Extract the [x, y] coordinate from the center of the cell holding the provided text.  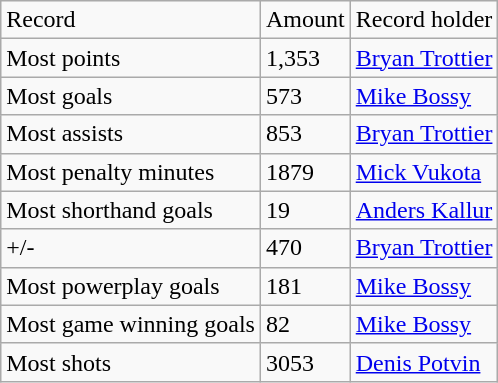
Most game winning goals [131, 324]
Most shorthand goals [131, 210]
Record [131, 20]
1,353 [305, 58]
Most assists [131, 134]
Amount [305, 20]
Anders Kallur [424, 210]
573 [305, 96]
470 [305, 248]
853 [305, 134]
Record holder [424, 20]
Most powerplay goals [131, 286]
1879 [305, 172]
Most goals [131, 96]
82 [305, 324]
181 [305, 286]
Denis Potvin [424, 362]
+/- [131, 248]
19 [305, 210]
Most penalty minutes [131, 172]
Most points [131, 58]
Most shots [131, 362]
Mick Vukota [424, 172]
3053 [305, 362]
